Pinpoint the cell where the given text exists, returning its [X, Y] midpoint coordinate. 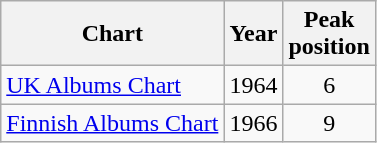
UK Albums Chart [112, 85]
Finnish Albums Chart [112, 123]
Peakposition [329, 34]
1966 [254, 123]
1964 [254, 85]
Year [254, 34]
Chart [112, 34]
6 [329, 85]
9 [329, 123]
